Locate the cell with the specified text and output its [x, y] center coordinate. 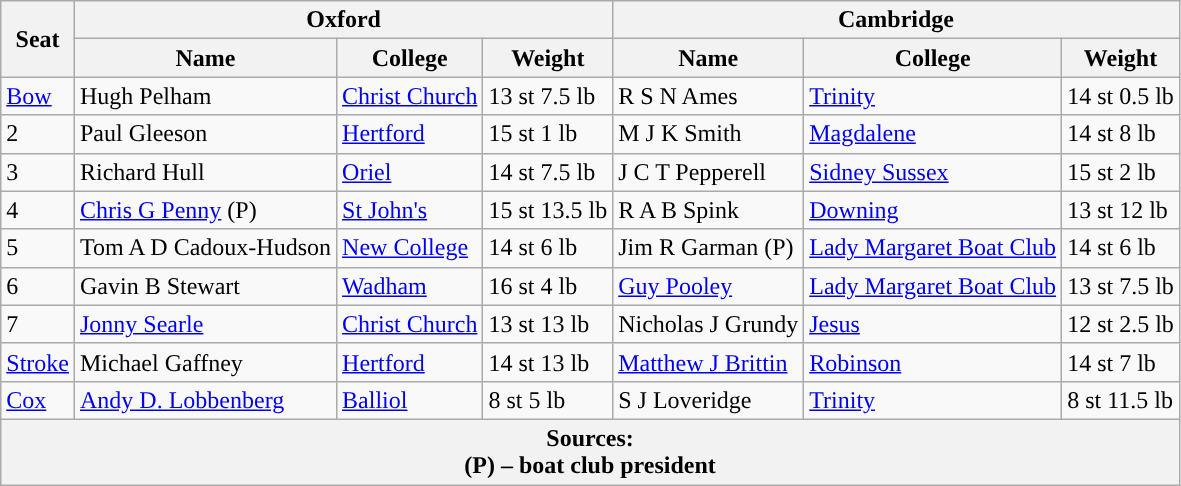
Cox [38, 400]
7 [38, 324]
6 [38, 286]
Richard Hull [205, 172]
13 st 13 lb [548, 324]
Guy Pooley [708, 286]
14 st 8 lb [1121, 134]
13 st 12 lb [1121, 210]
Seat [38, 39]
15 st 1 lb [548, 134]
Sidney Sussex [933, 172]
R A B Spink [708, 210]
Robinson [933, 362]
Jonny Searle [205, 324]
5 [38, 248]
Chris G Penny (P) [205, 210]
Oxford [343, 20]
J C T Pepperell [708, 172]
Wadham [410, 286]
Tom A D Cadoux-Hudson [205, 248]
Downing [933, 210]
M J K Smith [708, 134]
14 st 7.5 lb [548, 172]
Hugh Pelham [205, 96]
New College [410, 248]
Sources:(P) – boat club president [590, 452]
Jim R Garman (P) [708, 248]
Oriel [410, 172]
4 [38, 210]
15 st 2 lb [1121, 172]
12 st 2.5 lb [1121, 324]
15 st 13.5 lb [548, 210]
Cambridge [896, 20]
8 st 5 lb [548, 400]
Nicholas J Grundy [708, 324]
Bow [38, 96]
2 [38, 134]
14 st 13 lb [548, 362]
Jesus [933, 324]
Magdalene [933, 134]
14 st 0.5 lb [1121, 96]
Paul Gleeson [205, 134]
St John's [410, 210]
Gavin B Stewart [205, 286]
16 st 4 lb [548, 286]
R S N Ames [708, 96]
Matthew J Brittin [708, 362]
Stroke [38, 362]
8 st 11.5 lb [1121, 400]
S J Loveridge [708, 400]
Balliol [410, 400]
14 st 7 lb [1121, 362]
Michael Gaffney [205, 362]
3 [38, 172]
Andy D. Lobbenberg [205, 400]
